Return the (x, y) coordinate for the center point of the cell that contains the specified text.  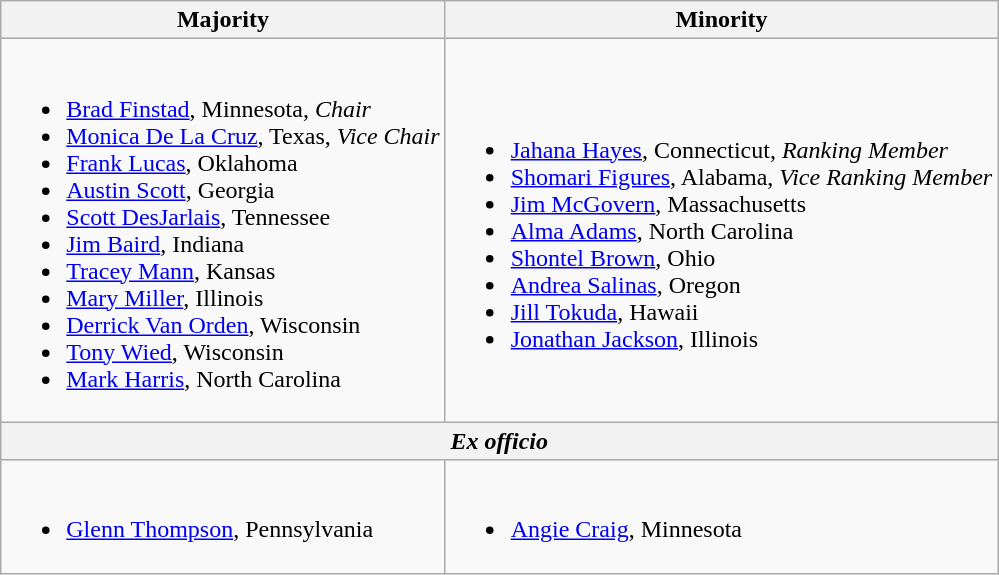
Angie Craig, Minnesota (722, 516)
Majority (223, 20)
Glenn Thompson, Pennsylvania (223, 516)
Ex officio (500, 441)
Minority (722, 20)
